Scan for the cell matching the given text and deliver its (x, y) coordinate at center. 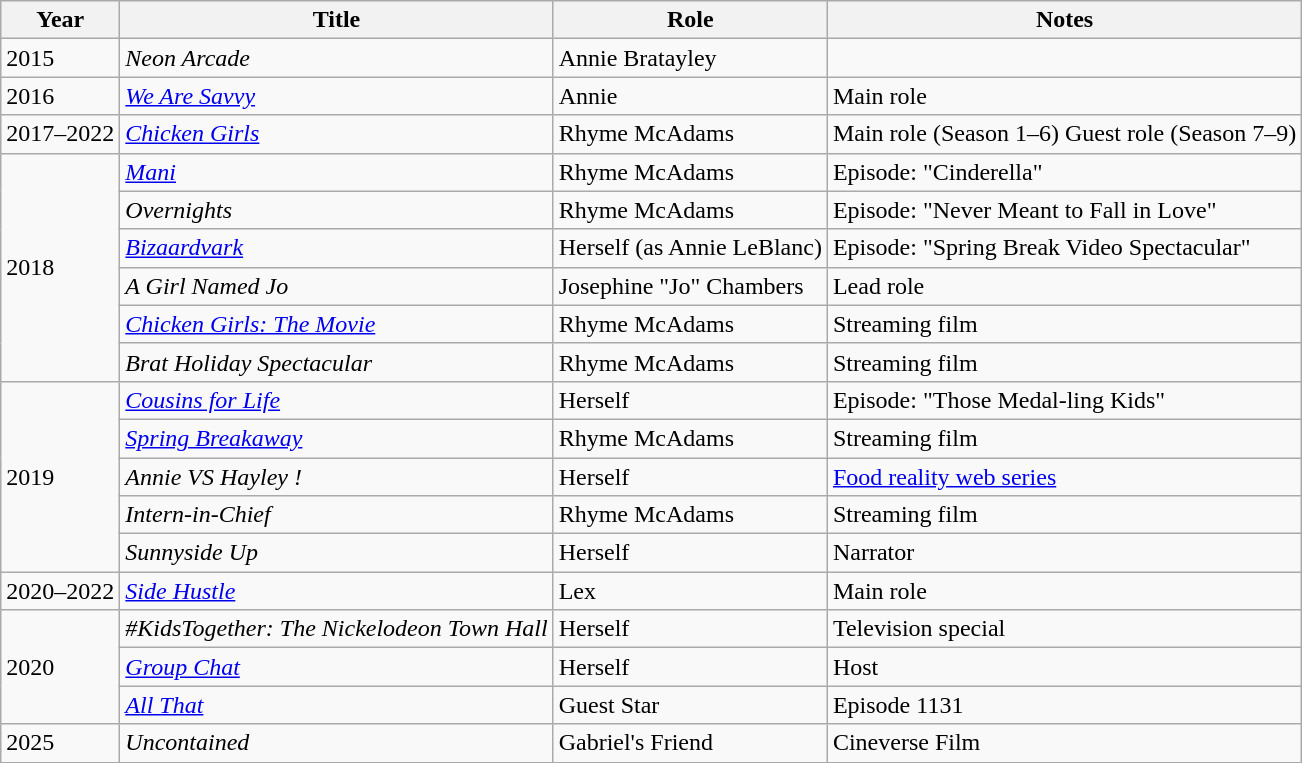
A Girl Named Jo (336, 286)
Cineverse Film (1064, 743)
2018 (60, 267)
All That (336, 705)
Role (690, 20)
We Are Savvy (336, 96)
Side Hustle (336, 591)
Chicken Girls (336, 134)
2020–2022 (60, 591)
Narrator (1064, 553)
Intern-in-Chief (336, 515)
Josephine "Jo" Chambers (690, 286)
Sunnyside Up (336, 553)
Television special (1064, 629)
Main role (Season 1–6) Guest role (Season 7–9) (1064, 134)
2019 (60, 476)
Spring Breakaway (336, 438)
Guest Star (690, 705)
#KidsTogether: The Nickelodeon Town Hall (336, 629)
Brat Holiday Spectacular (336, 362)
Mani (336, 172)
Episode 1131 (1064, 705)
2025 (60, 743)
Lead role (1064, 286)
Episode: "Those Medal-ling Kids" (1064, 400)
Gabriel's Friend (690, 743)
Herself (as Annie LeBlanc) (690, 248)
Chicken Girls: The Movie (336, 324)
Uncontained (336, 743)
Episode: "Spring Break Video Spectacular" (1064, 248)
Notes (1064, 20)
Cousins for Life (336, 400)
Bizaardvark (336, 248)
Year (60, 20)
Host (1064, 667)
2015 (60, 58)
Episode: "Cinderella" (1064, 172)
2020 (60, 667)
Episode: "Never Meant to Fall in Love" (1064, 210)
Group Chat (336, 667)
Food reality web series (1064, 477)
Neon Arcade (336, 58)
Annie Bratayley (690, 58)
Annie (690, 96)
Lex (690, 591)
2017–2022 (60, 134)
Annie VS Hayley ! (336, 477)
Overnights (336, 210)
2016 (60, 96)
Title (336, 20)
